Find where the given text appears and provide that cell's center as [x, y] coordinate. 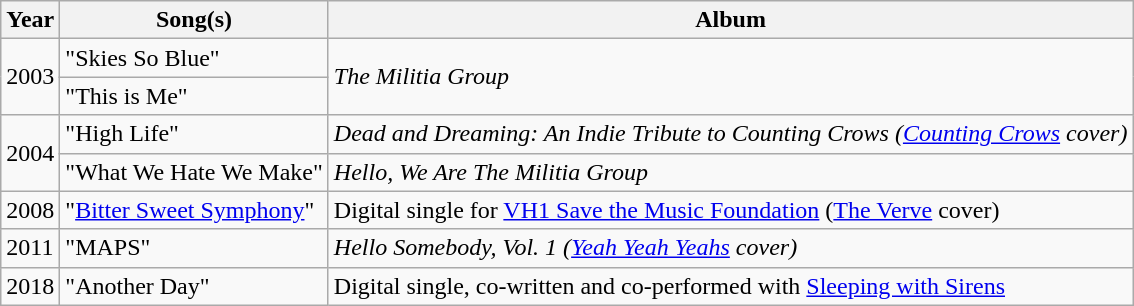
"MAPS" [194, 248]
"Skies So Blue" [194, 58]
"Bitter Sweet Symphony" [194, 210]
"High Life" [194, 134]
2018 [30, 286]
Hello Somebody, Vol. 1 (Yeah Yeah Yeahs cover) [730, 248]
Album [730, 20]
Digital single for VH1 Save the Music Foundation (The Verve cover) [730, 210]
Song(s) [194, 20]
Hello, We Are The Militia Group [730, 172]
"This is Me" [194, 96]
Dead and Dreaming: An Indie Tribute to Counting Crows (Counting Crows cover) [730, 134]
2003 [30, 77]
"What We Hate We Make" [194, 172]
2008 [30, 210]
2004 [30, 153]
2011 [30, 248]
"Another Day" [194, 286]
Year [30, 20]
The Militia Group [730, 77]
Digital single, co-written and co-performed with Sleeping with Sirens [730, 286]
